Detect which cell encompasses the target text, then output its (x, y) center coordinate. 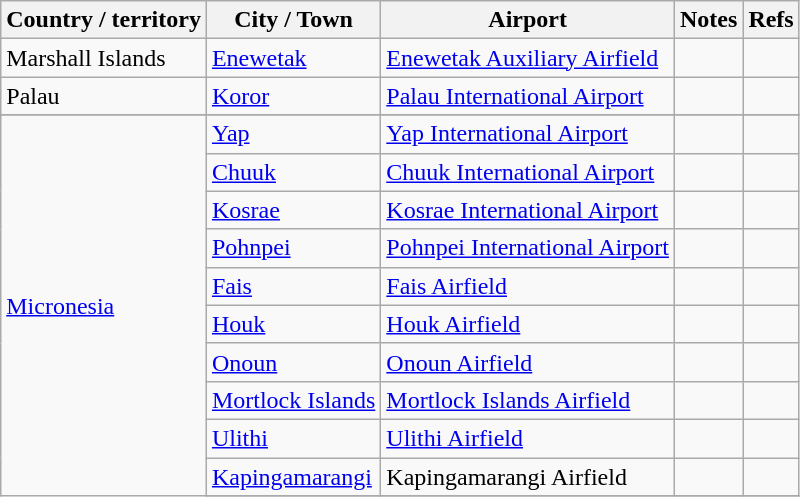
Kapingamarangi Airfield (528, 477)
Kosrae International Airport (528, 210)
Palau International Airport (528, 96)
Ulithi (293, 438)
Notes (708, 20)
Mortlock Islands Airfield (528, 400)
Koror (293, 96)
Pohnpei International Airport (528, 248)
Enewetak (293, 58)
Yap International Airport (528, 134)
Onoun (293, 362)
Pohnpei (293, 248)
Airport (528, 20)
Chuuk International Airport (528, 172)
Country / territory (104, 20)
Fais (293, 286)
Yap (293, 134)
Palau (104, 96)
Kosrae (293, 210)
Houk (293, 324)
Houk Airfield (528, 324)
Refs (771, 20)
Kapingamarangi (293, 477)
Micronesia (104, 306)
Fais Airfield (528, 286)
City / Town (293, 20)
Onoun Airfield (528, 362)
Enewetak Auxiliary Airfield (528, 58)
Mortlock Islands (293, 400)
Ulithi Airfield (528, 438)
Marshall Islands (104, 58)
Chuuk (293, 172)
